For the text-containing cell, return its midpoint in [X, Y] coordinate format. 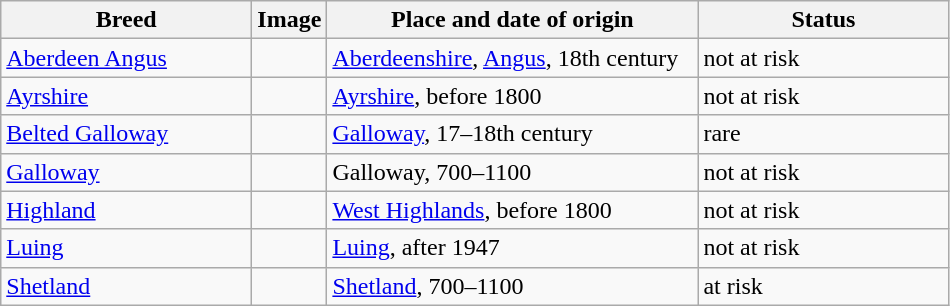
Aberdeen Angus [126, 58]
Highland [126, 210]
Shetland [126, 286]
Shetland, 700–1100 [512, 286]
Luing, after 1947 [512, 248]
Galloway, 700–1100 [512, 172]
Luing [126, 248]
Ayrshire [126, 96]
Image [290, 20]
West Highlands, before 1800 [512, 210]
Galloway [126, 172]
Galloway, 17–18th century [512, 134]
Breed [126, 20]
Place and date of origin [512, 20]
Status [824, 20]
rare [824, 134]
at risk [824, 286]
Aberdeenshire, Angus, 18th century [512, 58]
Ayrshire, before 1800 [512, 96]
Belted Galloway [126, 134]
